Return (x, y) of the center of cell containing provided text 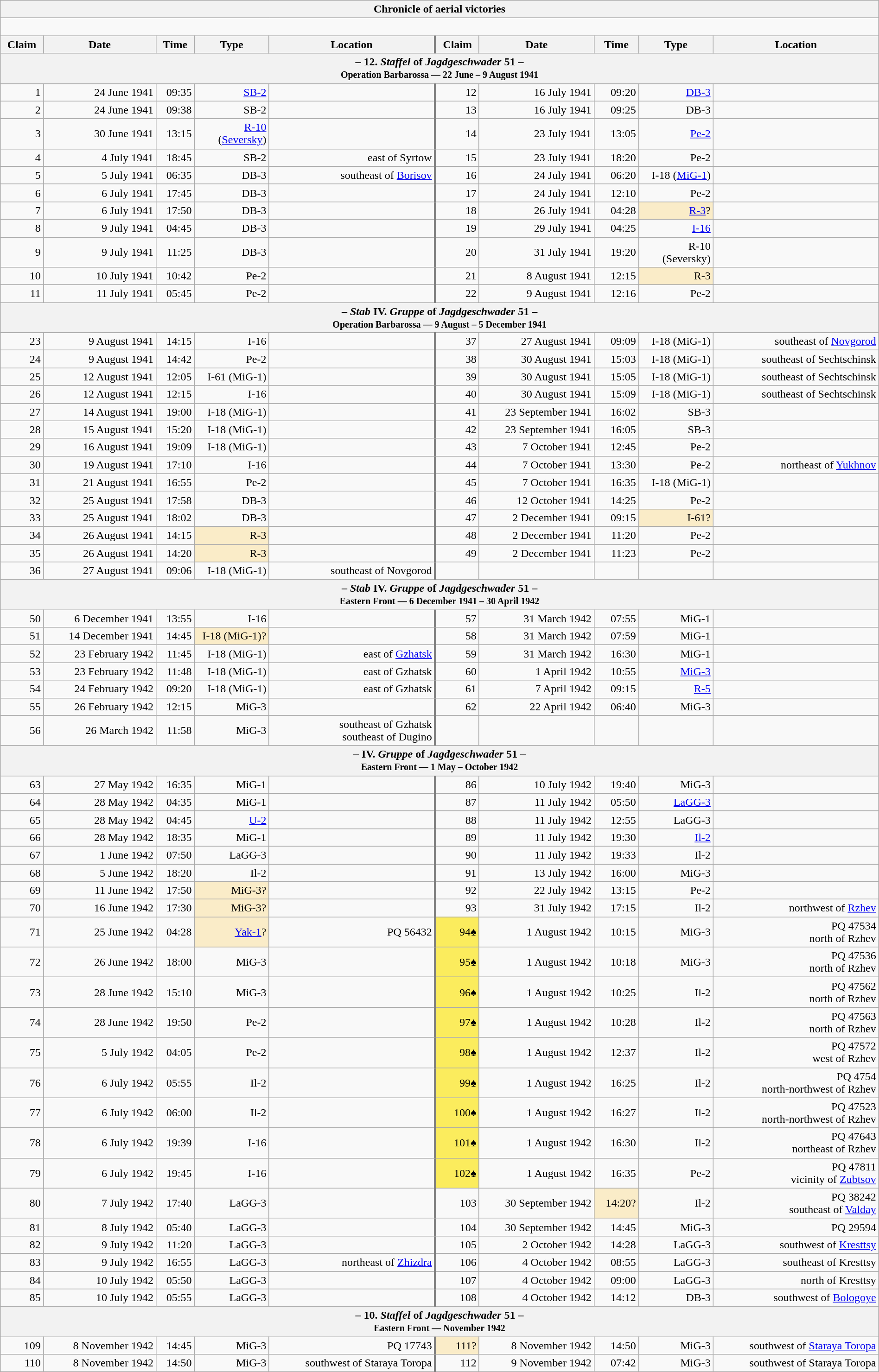
84 (22, 1280)
24 February 1942 (99, 689)
I-61 (MiG-1) (232, 377)
5 July 1942 (99, 1053)
71 (22, 932)
18:00 (175, 962)
11:23 (616, 553)
67 (22, 855)
8 August 1941 (536, 276)
55 (22, 707)
36 (22, 571)
17:58 (175, 500)
90 (457, 855)
23 (22, 341)
13 July 1942 (536, 873)
11:25 (175, 252)
19:50 (175, 1022)
PQ 47523 north-northwest of Rzhev (796, 1113)
16:27 (616, 1113)
15:03 (616, 359)
62 (457, 707)
60 (457, 671)
33 (22, 518)
34 (22, 535)
PQ 17743 (352, 1346)
7 July 1942 (99, 1203)
15:09 (616, 394)
16:00 (616, 873)
83 (22, 1262)
I-18 (MiG-1)? (232, 636)
103 (457, 1203)
19:30 (616, 837)
11:48 (175, 671)
88 (457, 820)
12:10 (616, 193)
14 (457, 133)
9 (22, 252)
5 June 1942 (99, 873)
21 August 1941 (99, 482)
15 August 1941 (99, 430)
99♠ (457, 1082)
92 (457, 891)
10:28 (616, 1022)
16:05 (616, 430)
58 (457, 636)
18 (457, 210)
82 (22, 1245)
7 April 1942 (536, 689)
89 (457, 837)
70 (22, 908)
26 (22, 394)
PQ 29594 (796, 1227)
09:09 (616, 341)
68 (22, 873)
2 (22, 110)
98♠ (457, 1053)
12 October 1941 (536, 500)
45 (457, 482)
20 (457, 252)
52 (22, 654)
56 (22, 730)
06:40 (616, 707)
12 (457, 92)
8 July 1942 (99, 1227)
07:42 (616, 1363)
17:15 (616, 908)
29 (22, 447)
37 (457, 341)
16 June 1942 (99, 908)
14 August 1941 (99, 412)
06:35 (175, 175)
63 (22, 784)
10 July 1941 (99, 276)
14:20? (616, 1203)
26 July 1941 (536, 210)
95♠ (457, 962)
05:45 (175, 294)
06:00 (175, 1113)
07:59 (616, 636)
7 (22, 210)
8 (22, 228)
97♠ (457, 1022)
northwest of Rzhev (796, 908)
31 July 1942 (536, 908)
09:25 (616, 110)
26 March 1942 (99, 730)
southeast of Borisov (352, 175)
110 (22, 1363)
69 (22, 891)
31 July 1941 (536, 252)
R-3? (676, 210)
30 June 1941 (99, 133)
12:37 (616, 1053)
northeast of Zhizdra (352, 1262)
16:25 (616, 1082)
81 (22, 1227)
east of Syrtow (352, 158)
07:50 (175, 855)
26 February 1942 (99, 707)
10:42 (175, 276)
46 (457, 500)
25 (22, 377)
61 (457, 689)
17:30 (175, 908)
09:35 (175, 92)
06:20 (616, 175)
10:55 (616, 671)
14:20 (175, 553)
53 (22, 671)
PQ 47534 north of Rzhev (796, 932)
14 December 1941 (99, 636)
16 August 1941 (99, 447)
6 December 1941 (99, 619)
39 (457, 377)
north of Kresttsy (796, 1280)
12:16 (616, 294)
14:28 (616, 1245)
07:55 (616, 619)
65 (22, 820)
64 (22, 802)
19:39 (175, 1143)
10:18 (616, 962)
4 (22, 158)
47 (457, 518)
54 (22, 689)
09:00 (616, 1280)
11:58 (175, 730)
PQ 38242 southeast of Valday (796, 1203)
southeast of Gzhatsksoutheast of Dugino (352, 730)
102♠ (457, 1173)
104 (457, 1227)
105 (457, 1245)
86 (457, 784)
27 May 1942 (99, 784)
1 (22, 92)
22 April 1942 (536, 707)
14:42 (175, 359)
28 (22, 430)
73 (22, 993)
– IV. Gruppe of Jagdgeschwader 51 –Eastern Front — 1 May – October 1942 (439, 761)
southeast of Kresttsy (796, 1262)
94♠ (457, 932)
41 (457, 412)
6 (22, 193)
19 (457, 228)
17:40 (175, 1203)
19:20 (616, 252)
13:30 (616, 465)
04:05 (175, 1053)
93 (457, 908)
– Stab IV. Gruppe of Jagdgeschwader 51 –Operation Barbarossa — 9 August – 5 December 1941 (439, 318)
southwest of Kresttsy (796, 1245)
– 10. Staffel of Jagdgeschwader 51 –Eastern Front — November 1942 (439, 1321)
76 (22, 1082)
08:55 (616, 1262)
12:05 (175, 377)
101♠ (457, 1143)
09:06 (175, 571)
25 June 1942 (99, 932)
18:45 (175, 158)
19:40 (616, 784)
15:10 (175, 993)
111? (457, 1346)
10:15 (616, 932)
80 (22, 1203)
5 (22, 175)
66 (22, 837)
17:45 (175, 193)
32 (22, 500)
4 July 1941 (99, 158)
72 (22, 962)
– Stab IV. Gruppe of Jagdgeschwader 51 –Eastern Front — 6 December 1941 – 30 April 1942 (439, 595)
31 (22, 482)
15:05 (616, 377)
1 June 1942 (99, 855)
I-61? (676, 518)
19:33 (616, 855)
2 October 1942 (536, 1245)
77 (22, 1113)
18:02 (175, 518)
12:55 (616, 820)
PQ 47811vicinity of Zubtsov (796, 1173)
109 (22, 1346)
51 (22, 636)
U-2 (232, 820)
11 June 1942 (99, 891)
PQ 47536 north of Rzhev (796, 962)
50 (22, 619)
05:40 (175, 1227)
38 (457, 359)
19:45 (175, 1173)
14:12 (616, 1298)
75 (22, 1053)
– 12. Staffel of Jagdgeschwader 51 –Operation Barbarossa — 22 June – 9 August 1941 (439, 69)
112 (457, 1363)
13 (457, 110)
49 (457, 553)
107 (457, 1280)
22 (457, 294)
R-5 (676, 689)
12:45 (616, 447)
24 (22, 359)
13:05 (616, 133)
21 (457, 276)
PQ 47643 northeast of Rzhev (796, 1143)
44 (457, 465)
29 July 1941 (536, 228)
17:10 (175, 465)
19:00 (175, 412)
PQ 47563 north of Rzhev (796, 1022)
PQ 4754 north-northwest of Rzhev (796, 1082)
PQ 47572 west of Rzhev (796, 1053)
22 July 1942 (536, 891)
Chronicle of aerial victories (439, 9)
5 July 1941 (99, 175)
27 (22, 412)
04:35 (175, 802)
48 (457, 535)
1 April 1942 (536, 671)
10 (22, 276)
79 (22, 1173)
108 (457, 1298)
106 (457, 1262)
30 (22, 465)
16:02 (616, 412)
100♠ (457, 1113)
9 November 1942 (536, 1363)
40 (457, 394)
91 (457, 873)
04:25 (616, 228)
87 (457, 802)
59 (457, 654)
10:25 (616, 993)
PQ 47562 north of Rzhev (796, 993)
43 (457, 447)
96♠ (457, 993)
14:25 (616, 500)
15:20 (175, 430)
15 (457, 158)
11 (22, 294)
57 (457, 619)
17 (457, 193)
42 (457, 430)
PQ 56432 (352, 932)
11 July 1941 (99, 294)
18:35 (175, 837)
19 August 1941 (99, 465)
35 (22, 553)
78 (22, 1143)
southwest of Bologoye (796, 1298)
26 June 1942 (99, 962)
09:38 (175, 110)
74 (22, 1022)
11:45 (175, 654)
13:55 (175, 619)
Yak-1? (232, 932)
19:09 (175, 447)
3 (22, 133)
16 (457, 175)
85 (22, 1298)
northeast of Yukhnov (796, 465)
